Return [x, y] of the center of cell containing provided text 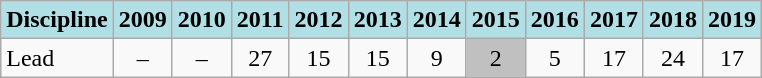
2016 [554, 20]
27 [260, 58]
2017 [614, 20]
2019 [732, 20]
5 [554, 58]
2 [496, 58]
2009 [142, 20]
Lead [57, 58]
2011 [260, 20]
24 [672, 58]
2018 [672, 20]
2012 [318, 20]
2010 [202, 20]
2015 [496, 20]
9 [436, 58]
2013 [378, 20]
Discipline [57, 20]
2014 [436, 20]
